Return the [X, Y] coordinate for the center point of the cell that contains the specified text.  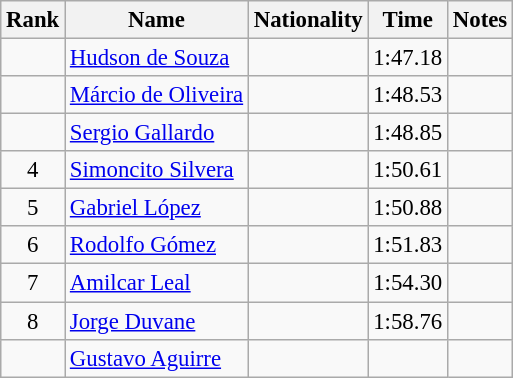
Notes [480, 20]
6 [33, 245]
Hudson de Souza [157, 58]
Sergio Gallardo [157, 133]
1:58.76 [408, 321]
5 [33, 208]
1:50.61 [408, 170]
Jorge Duvane [157, 321]
Gustavo Aguirre [157, 358]
1:48.53 [408, 95]
7 [33, 283]
1:54.30 [408, 283]
1:48.85 [408, 133]
8 [33, 321]
Gabriel López [157, 208]
Amilcar Leal [157, 283]
1:50.88 [408, 208]
4 [33, 170]
Márcio de Oliveira [157, 95]
Rank [33, 20]
Name [157, 20]
Time [408, 20]
Nationality [308, 20]
1:47.18 [408, 58]
Simoncito Silvera [157, 170]
Rodolfo Gómez [157, 245]
1:51.83 [408, 245]
